For the text-containing cell, return its midpoint in (X, Y) coordinate format. 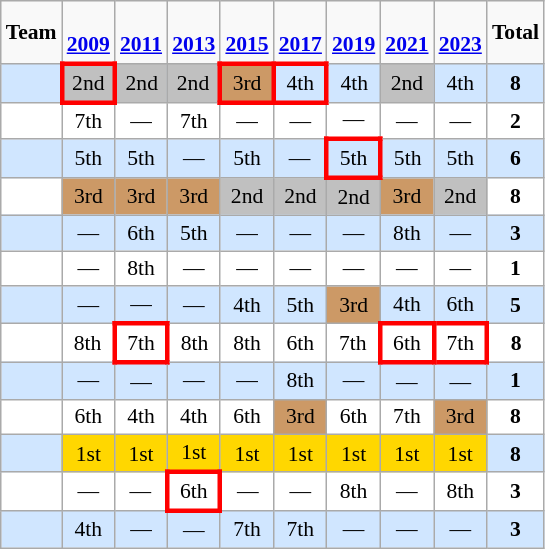
2011 (141, 32)
2013 (194, 32)
5 (516, 306)
Total (516, 32)
2017 (300, 32)
2021 (406, 32)
2015 (246, 32)
2023 (460, 32)
2 (516, 120)
2009 (88, 32)
Team (32, 32)
6 (516, 160)
2019 (354, 32)
